Capture the cell that displays the provided text and extract its (x, y) central coordinate. 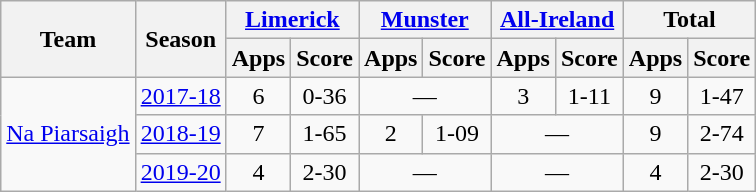
1-11 (589, 96)
Limerick (292, 20)
0-36 (325, 96)
1-09 (457, 134)
6 (258, 96)
3 (523, 96)
2019-20 (180, 172)
All-Ireland (557, 20)
Season (180, 39)
1-65 (325, 134)
2-74 (722, 134)
Total (689, 20)
2017-18 (180, 96)
2018-19 (180, 134)
2 (391, 134)
7 (258, 134)
Team (68, 39)
Na Piarsaigh (68, 134)
Munster (425, 20)
1-47 (722, 96)
